Extract the (X, Y) coordinate from the center of the cell holding the provided text.  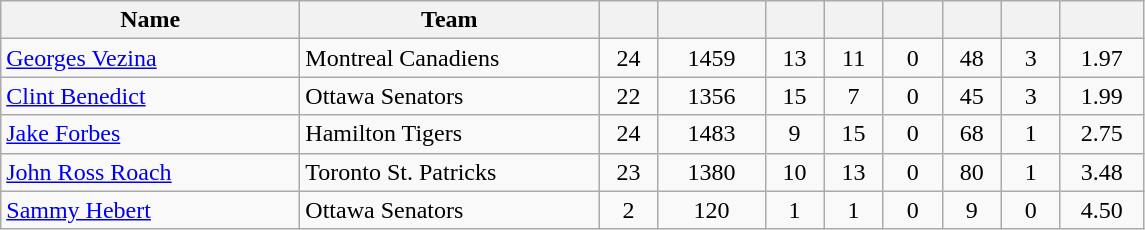
1.97 (1102, 58)
1483 (712, 134)
10 (794, 172)
Jake Forbes (150, 134)
23 (628, 172)
Georges Vezina (150, 58)
2.75 (1102, 134)
John Ross Roach (150, 172)
1356 (712, 96)
3.48 (1102, 172)
11 (854, 58)
7 (854, 96)
Team (450, 20)
Toronto St. Patricks (450, 172)
Montreal Canadiens (450, 58)
1.99 (1102, 96)
2 (628, 210)
Name (150, 20)
1459 (712, 58)
Hamilton Tigers (450, 134)
Clint Benedict (150, 96)
Sammy Hebert (150, 210)
48 (972, 58)
68 (972, 134)
80 (972, 172)
1380 (712, 172)
120 (712, 210)
22 (628, 96)
45 (972, 96)
4.50 (1102, 210)
